Return [X, Y] of the center of cell containing provided text 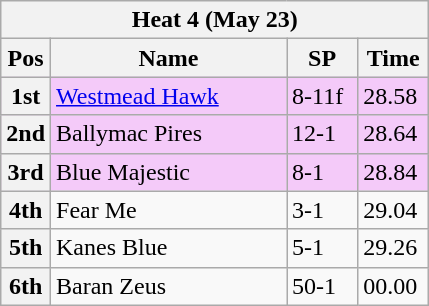
3-1 [322, 210]
5-1 [322, 248]
28.58 [394, 96]
12-1 [322, 134]
4th [26, 210]
1st [26, 96]
Ballymac Pires [169, 134]
5th [26, 248]
3rd [26, 172]
Pos [26, 58]
Westmead Hawk [169, 96]
8-11f [322, 96]
6th [26, 286]
2nd [26, 134]
50-1 [322, 286]
28.84 [394, 172]
29.26 [394, 248]
Fear Me [169, 210]
8-1 [322, 172]
SP [322, 58]
Blue Majestic [169, 172]
00.00 [394, 286]
28.64 [394, 134]
29.04 [394, 210]
Baran Zeus [169, 286]
Time [394, 58]
Heat 4 (May 23) [215, 20]
Kanes Blue [169, 248]
Name [169, 58]
